Search for the cell housing the specified text and yield its (x, y) center coordinate. 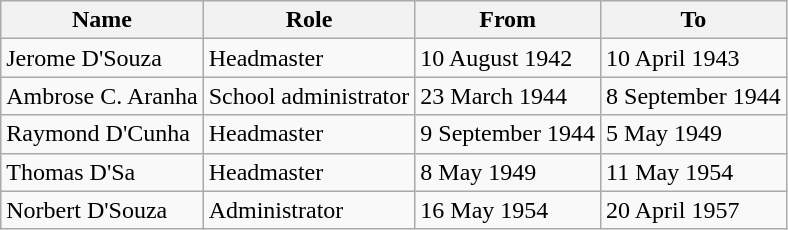
Jerome D'Souza (102, 58)
Ambrose C. Aranha (102, 96)
Raymond D'Cunha (102, 134)
Administrator (309, 210)
8 May 1949 (508, 172)
16 May 1954 (508, 210)
10 August 1942 (508, 58)
Thomas D'Sa (102, 172)
Name (102, 20)
9 September 1944 (508, 134)
23 March 1944 (508, 96)
To (694, 20)
School administrator (309, 96)
Norbert D'Souza (102, 210)
10 April 1943 (694, 58)
5 May 1949 (694, 134)
From (508, 20)
20 April 1957 (694, 210)
Role (309, 20)
11 May 1954 (694, 172)
8 September 1944 (694, 96)
